Locate the cell with the specified text and output its (x, y) center coordinate. 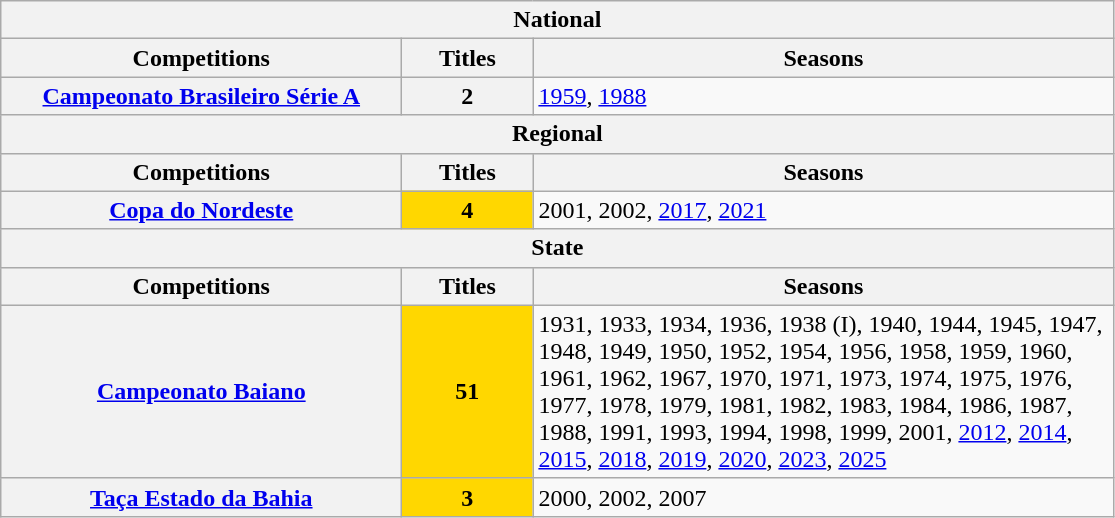
Regional (558, 134)
51 (468, 392)
Copa do Nordeste (202, 210)
4 (468, 210)
2 (468, 96)
Campeonato Baiano (202, 392)
3 (468, 497)
2000, 2002, 2007 (824, 497)
Taça Estado da Bahia (202, 497)
1959, 1988 (824, 96)
Campeonato Brasileiro Série A (202, 96)
National (558, 20)
2001, 2002, 2017, 2021 (824, 210)
State (558, 248)
